Return (x, y) of the center of cell containing provided text 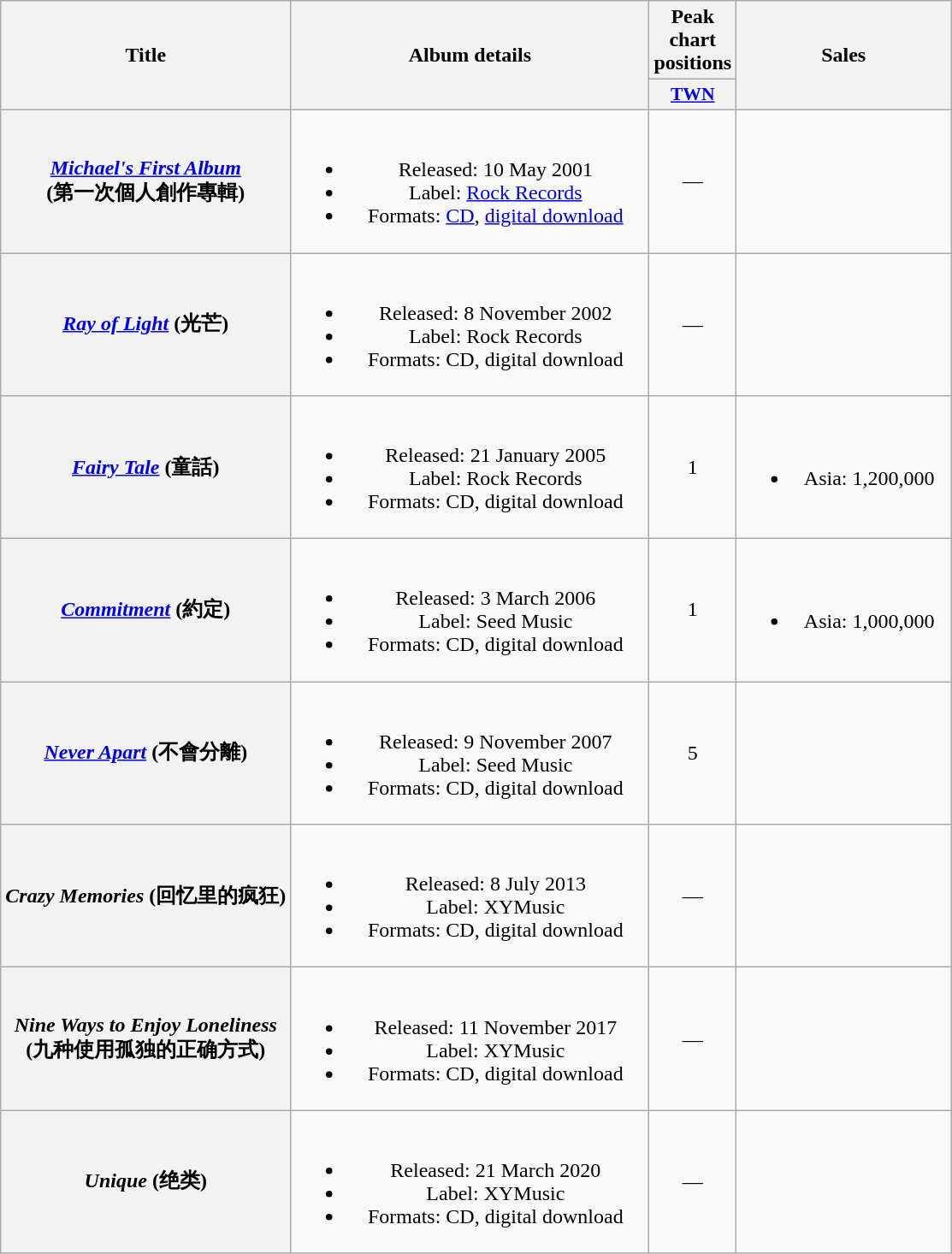
Ray of Light (光芒) (145, 325)
Released: 8 November 2002Label: Rock RecordsFormats: CD, digital download (470, 325)
Released: 11 November 2017Label: XYMusicFormats: CD, digital download (470, 1038)
Michael's First Album(第一次個人創作專輯) (145, 181)
Commitment (約定) (145, 611)
Released: 21 January 2005Label: Rock RecordsFormats: CD, digital download (470, 467)
Fairy Tale (童話) (145, 467)
Released: 10 May 2001Label: Rock RecordsFormats: CD, digital download (470, 181)
Asia: 1,000,000 (843, 611)
Asia: 1,200,000 (843, 467)
Crazy Memories (回忆里的疯狂) (145, 896)
TWN (693, 95)
Released: 9 November 2007Label: Seed MusicFormats: CD, digital download (470, 753)
Unique (绝类) (145, 1182)
Peak chart positions (693, 40)
Sales (843, 56)
5 (693, 753)
Title (145, 56)
Album details (470, 56)
Nine Ways to Enjoy Loneliness(九种使用孤独的正确方式) (145, 1038)
Released: 21 March 2020Label: XYMusicFormats: CD, digital download (470, 1182)
Released: 8 July 2013Label: XYMusicFormats: CD, digital download (470, 896)
Never Apart (不會分離) (145, 753)
Released: 3 March 2006Label: Seed MusicFormats: CD, digital download (470, 611)
